Output the [x, y] coordinate of the center of the cell containing the given text.  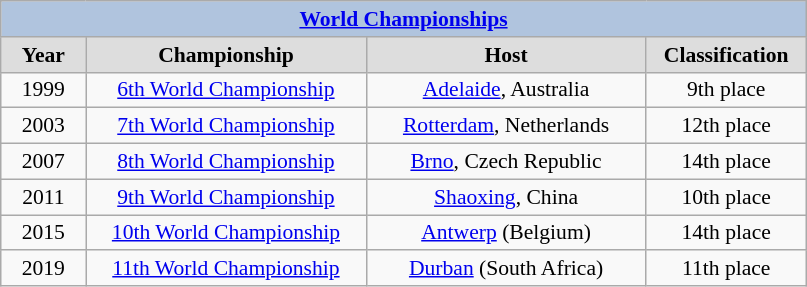
Adelaide, Australia [506, 90]
2015 [44, 233]
Host [506, 55]
11th World Championship [226, 269]
Antwerp (Belgium) [506, 233]
Year [44, 55]
World Championships [404, 19]
7th World Championship [226, 126]
10th World Championship [226, 233]
10th place [726, 197]
Shaoxing, China [506, 197]
Brno, Czech Republic [506, 162]
2007 [44, 162]
9th World Championship [226, 197]
Classification [726, 55]
9th place [726, 90]
Championship [226, 55]
1999 [44, 90]
12th place [726, 126]
2011 [44, 197]
2003 [44, 126]
8th World Championship [226, 162]
11th place [726, 269]
6th World Championship [226, 90]
2019 [44, 269]
Rotterdam, Netherlands [506, 126]
Durban (South Africa) [506, 269]
